Search for the cell housing the specified text and yield its (x, y) center coordinate. 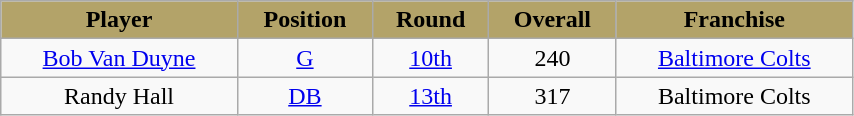
317 (553, 96)
Bob Van Duyne (120, 58)
10th (431, 58)
13th (431, 96)
Franchise (734, 20)
Player (120, 20)
Position (304, 20)
Randy Hall (120, 96)
G (304, 58)
Overall (553, 20)
DB (304, 96)
240 (553, 58)
Round (431, 20)
